Determine the (X, Y) coordinate at the center of the cell enclosing the given text.  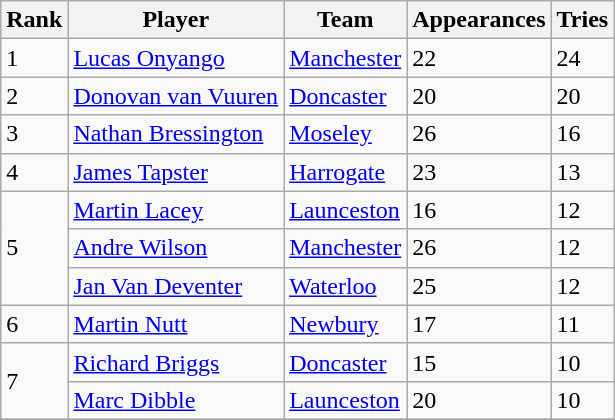
Team (346, 20)
Martin Lacey (176, 210)
1 (34, 58)
Andre Wilson (176, 248)
Player (176, 20)
Lucas Onyango (176, 58)
13 (582, 172)
Nathan Bressington (176, 134)
22 (479, 58)
6 (34, 324)
Tries (582, 20)
Waterloo (346, 286)
Harrogate (346, 172)
Appearances (479, 20)
7 (34, 381)
24 (582, 58)
3 (34, 134)
4 (34, 172)
25 (479, 286)
James Tapster (176, 172)
Donovan van Vuuren (176, 96)
Jan Van Deventer (176, 286)
Richard Briggs (176, 362)
23 (479, 172)
11 (582, 324)
Martin Nutt (176, 324)
Rank (34, 20)
2 (34, 96)
Moseley (346, 134)
15 (479, 362)
5 (34, 248)
17 (479, 324)
Newbury (346, 324)
Marc Dibble (176, 400)
